Capture the cell that displays the provided text and extract its [X, Y] central coordinate. 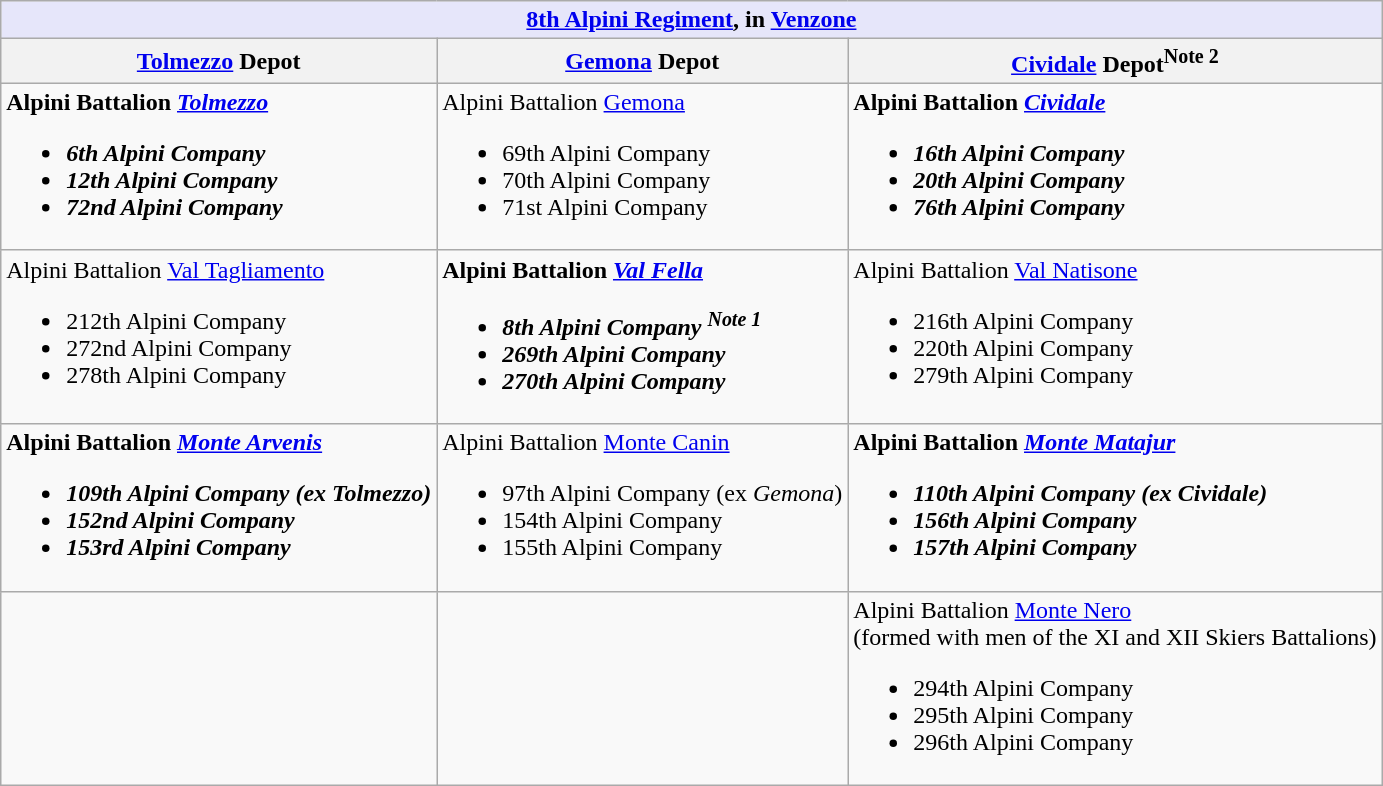
Cividale DepotNote 2 [1115, 62]
Alpini Battalion Val Fella 8th Alpini Company Note 1 269th Alpini Company 270th Alpini Company [642, 337]
Alpini Battalion Monte Matajur 110th Alpini Company (ex Cividale) 156th Alpini Company 157th Alpini Company [1115, 508]
Alpini Battalion Monte Nero(formed with men of the XI and XII Skiers Battalions) 294th Alpini Company 295th Alpini Company 296th Alpini Company [1115, 688]
Alpini Battalion Monte Canin 97th Alpini Company (ex Gemona) 154th Alpini Company 155th Alpini Company [642, 508]
Alpini Battalion Val Natisone 216th Alpini Company 220th Alpini Company 279th Alpini Company [1115, 337]
Alpini Battalion Gemona 69th Alpini Company 70th Alpini Company 71st Alpini Company [642, 166]
Alpini Battalion Tolmezzo 6th Alpini Company 12th Alpini Company 72nd Alpini Company [219, 166]
Gemona Depot [642, 62]
Alpini Battalion Val Tagliamento 212th Alpini Company 272nd Alpini Company 278th Alpini Company [219, 337]
8th Alpini Regiment, in Venzone [692, 20]
Alpini Battalion Cividale 16th Alpini Company 20th Alpini Company 76th Alpini Company [1115, 166]
Alpini Battalion Monte Arvenis 109th Alpini Company (ex Tolmezzo) 152nd Alpini Company 153rd Alpini Company [219, 508]
Tolmezzo Depot [219, 62]
